Scan for the cell matching the given text and deliver its [x, y] coordinate at center. 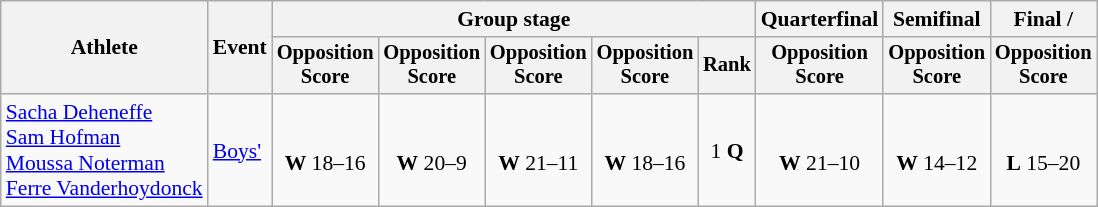
W 14–12 [936, 150]
Event [240, 48]
1 Q [727, 150]
Boys' [240, 150]
Group stage [514, 19]
Final / [1044, 19]
Sacha DeheneffeSam HofmanMoussa NotermanFerre Vanderhoydonck [104, 150]
W 21–10 [820, 150]
W 20–9 [432, 150]
Rank [727, 66]
Semifinal [936, 19]
W 21–11 [538, 150]
Athlete [104, 48]
Quarterfinal [820, 19]
L 15–20 [1044, 150]
